Search for the cell housing the specified text and yield its (x, y) center coordinate. 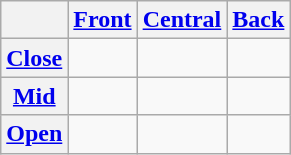
Mid (34, 96)
Close (34, 58)
Central (182, 20)
Back (258, 20)
Open (34, 134)
Front (102, 20)
